Provide the [X, Y] coordinate of the cell's center where the given text is located.  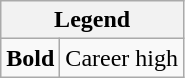
Legend [92, 20]
Bold [30, 58]
Career high [122, 58]
